Provide the [X, Y] coordinate of the cell's center where the given text is located.  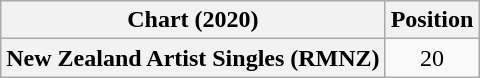
20 [432, 58]
Position [432, 20]
New Zealand Artist Singles (RMNZ) [193, 58]
Chart (2020) [193, 20]
